Capture the cell that displays the provided text and extract its (X, Y) central coordinate. 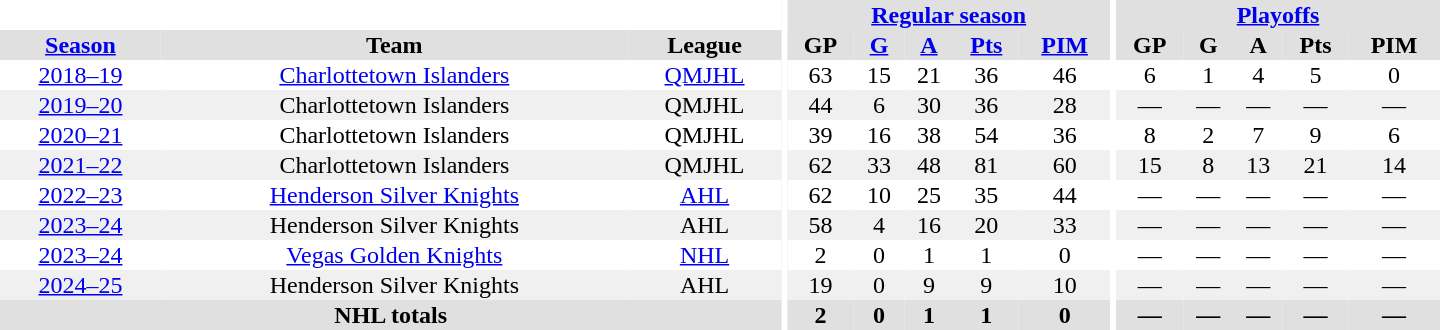
Vegas Golden Knights (394, 255)
60 (1065, 165)
Playoffs (1278, 15)
63 (820, 75)
35 (986, 195)
28 (1065, 105)
13 (1258, 165)
38 (929, 135)
Season (80, 45)
14 (1394, 165)
30 (929, 105)
2019–20 (80, 105)
2022–23 (80, 195)
Team (394, 45)
20 (986, 225)
19 (820, 285)
2021–22 (80, 165)
League (705, 45)
46 (1065, 75)
54 (986, 135)
NHL (705, 255)
25 (929, 195)
Regular season (949, 15)
2020–21 (80, 135)
2018–19 (80, 75)
7 (1258, 135)
81 (986, 165)
2024–25 (80, 285)
NHL totals (390, 315)
5 (1316, 75)
39 (820, 135)
58 (820, 225)
48 (929, 165)
